Determine the (x, y) coordinate at the center of the cell enclosing the given text.  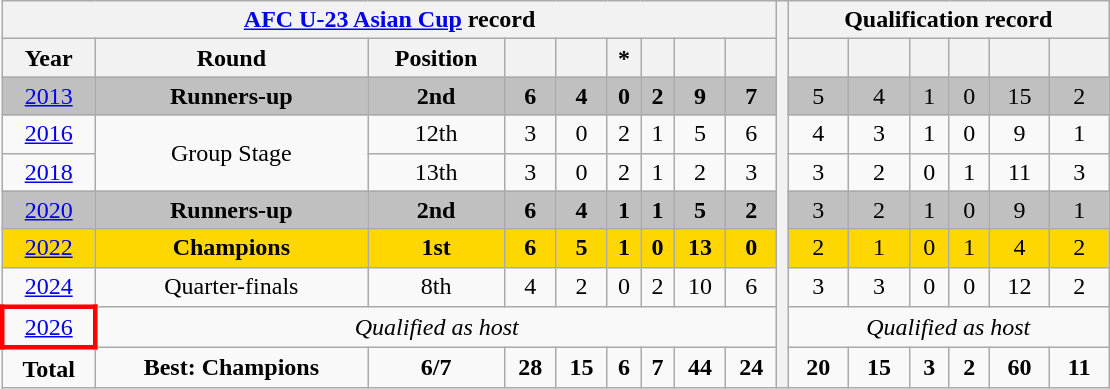
24 (752, 368)
Best: Champions (231, 368)
Group Stage (231, 153)
12th (436, 134)
20 (818, 368)
Total (48, 368)
* (624, 58)
1st (436, 248)
60 (1020, 368)
Champions (231, 248)
Round (231, 58)
2020 (48, 210)
2022 (48, 248)
13 (700, 248)
28 (530, 368)
Year (48, 58)
2026 (48, 328)
AFC U-23 Asian Cup record (390, 20)
Position (436, 58)
Quarter-finals (231, 287)
6/7 (436, 368)
Qualification record (948, 20)
2016 (48, 134)
2018 (48, 172)
13th (436, 172)
44 (700, 368)
2024 (48, 287)
10 (700, 287)
12 (1020, 287)
2013 (48, 96)
8th (436, 287)
